Locate the cell with the specified text and output its (x, y) center coordinate. 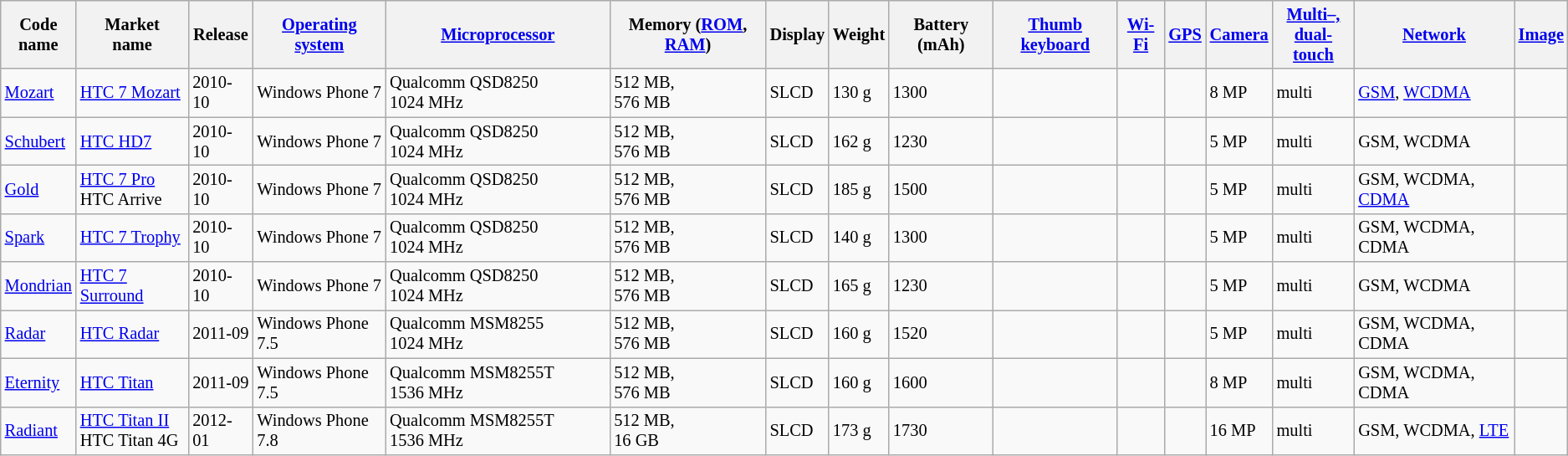
Operating system (319, 34)
Microprocessor (498, 34)
HTC HD7 (132, 141)
1500 (942, 189)
Marketname (132, 34)
173 g (859, 431)
HTC 7 ProHTC Arrive (132, 189)
Image (1541, 34)
Wi-Fi (1141, 34)
Battery (mAh) (942, 34)
HTC 7 Surround (132, 286)
Qualcomm MSM8255 1024 MHz (498, 334)
Codename (38, 34)
Windows Phone 7.8 (319, 431)
Gold (38, 189)
HTC Titan (132, 382)
512 MB,16 GB (687, 431)
Radar (38, 334)
GPS (1184, 34)
Eternity (38, 382)
HTC Titan IIHTC Titan 4G (132, 431)
140 g (859, 238)
Weight (859, 34)
Display (798, 34)
1600 (942, 382)
162 g (859, 141)
Mondrian (38, 286)
16 MP (1239, 431)
Multi–,dual-touch (1314, 34)
165 g (859, 286)
2012-01 (221, 431)
Schubert (38, 141)
Network (1433, 34)
Release (221, 34)
Spark (38, 238)
Camera (1239, 34)
HTC Radar (132, 334)
130 g (859, 93)
1520 (942, 334)
Memory (ROM, RAM) (687, 34)
HTC 7 Mozart (132, 93)
Radiant (38, 431)
HTC 7 Trophy (132, 238)
Thumb keyboard (1055, 34)
185 g (859, 189)
1730 (942, 431)
Mozart (38, 93)
GSM, WCDMA, LTE (1433, 431)
